Capture the cell that displays the provided text and extract its [x, y] central coordinate. 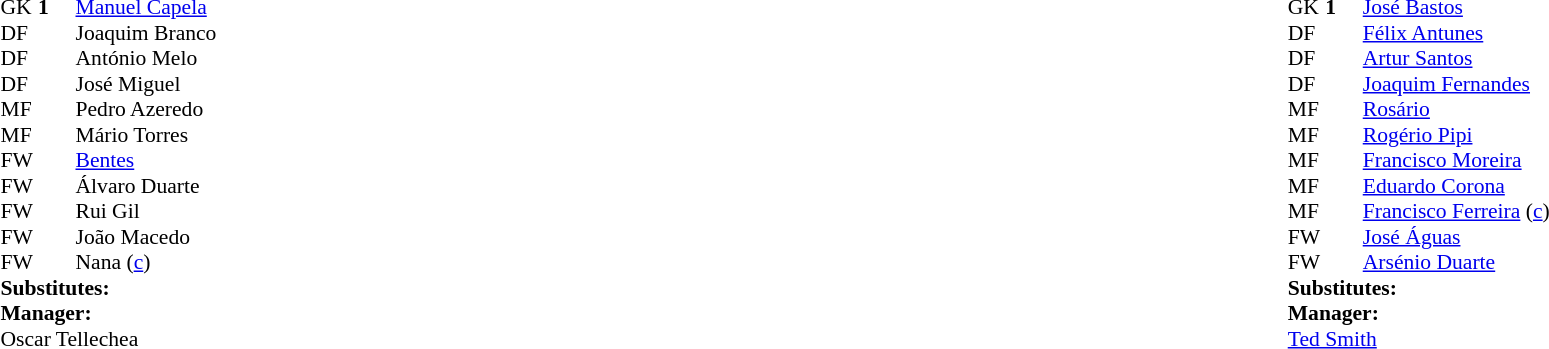
Manager: [108, 313]
Rui Gil [146, 211]
Mário Torres [146, 135]
José Miguel [146, 84]
Nana (c) [146, 263]
Pedro Azeredo [146, 109]
Substitutes: [108, 288]
Joaquim Branco [146, 33]
Álvaro Duarte [146, 186]
João Macedo [146, 237]
Bentes [146, 161]
António Melo [146, 59]
